Determine the [X, Y] coordinate at the center of the cell enclosing the given text.  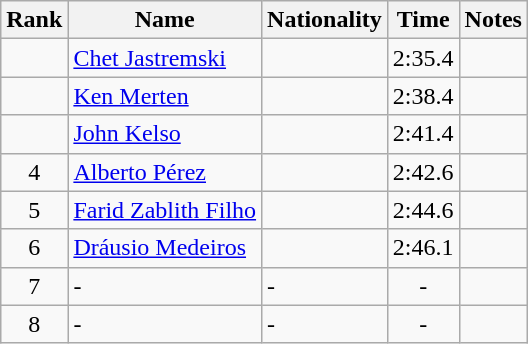
Dráusio Medeiros [165, 248]
2:44.6 [423, 210]
Time [423, 20]
Rank [34, 20]
4 [34, 172]
7 [34, 286]
2:38.4 [423, 96]
5 [34, 210]
Chet Jastremski [165, 58]
Nationality [325, 20]
2:46.1 [423, 248]
Alberto Pérez [165, 172]
Notes [493, 20]
2:41.4 [423, 134]
8 [34, 324]
John Kelso [165, 134]
2:35.4 [423, 58]
Name [165, 20]
Ken Merten [165, 96]
2:42.6 [423, 172]
6 [34, 248]
Farid Zablith Filho [165, 210]
